Find where the given text appears and provide that cell's center as (x, y) coordinate. 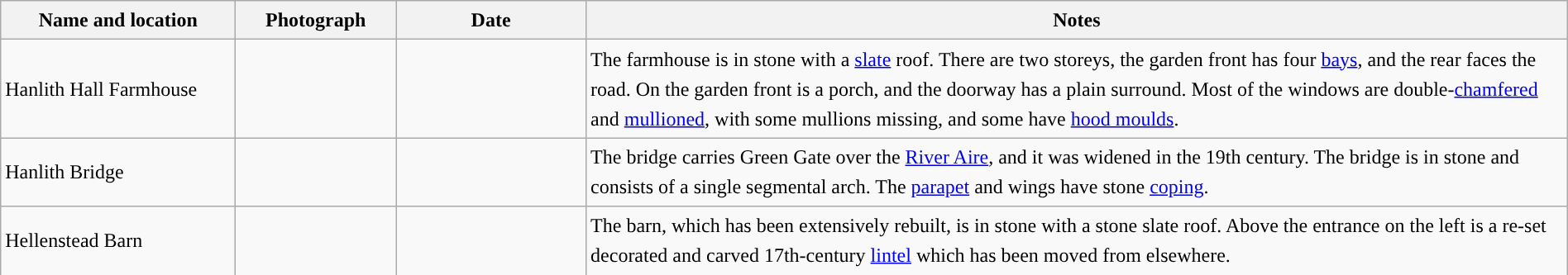
Hanlith Bridge (118, 172)
Notes (1077, 20)
Hellenstead Barn (118, 241)
Photograph (316, 20)
Date (491, 20)
Name and location (118, 20)
Hanlith Hall Farmhouse (118, 89)
